From the cell containing the given text, extract its center point as (x, y) coordinate. 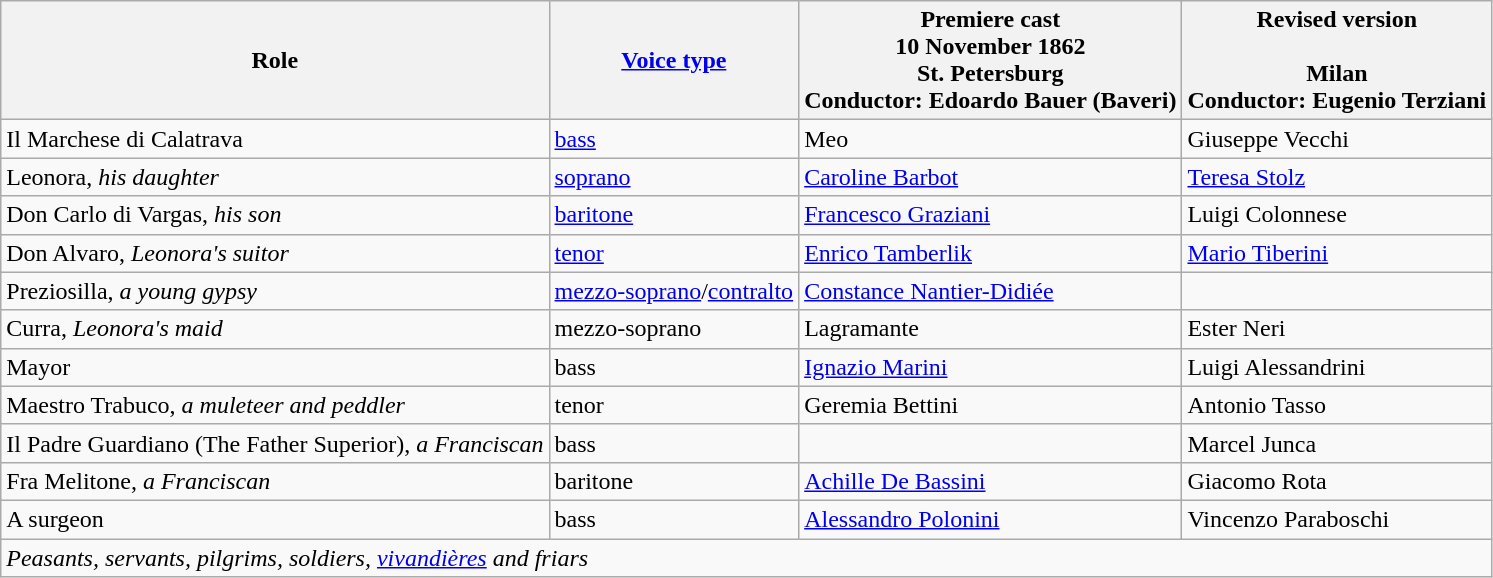
Voice type (674, 60)
Fra Melitone, a Franciscan (275, 481)
Peasants, servants, pilgrims, soldiers, vivandières and friars (746, 557)
Preziosilla, a young gypsy (275, 291)
Teresa Stolz (1337, 177)
Il Marchese di Calatrava (275, 139)
Marcel Junca (1337, 443)
Mayor (275, 367)
Giuseppe Vecchi (1337, 139)
Curra, Leonora's maid (275, 329)
Revised versionMilanConductor: Eugenio Terziani (1337, 60)
Luigi Alessandrini (1337, 367)
mezzo-soprano (674, 329)
Constance Nantier-Didiée (990, 291)
Don Alvaro, Leonora's suitor (275, 253)
Geremia Bettini (990, 405)
Mario Tiberini (1337, 253)
Ignazio Marini (990, 367)
Lagramante (990, 329)
Premiere cast10 November 1862St. PetersburgConductor: Edoardo Bauer (Baveri) (990, 60)
Antonio Tasso (1337, 405)
A surgeon (275, 519)
soprano (674, 177)
Giacomo Rota (1337, 481)
Vincenzo Paraboschi (1337, 519)
Il Padre Guardiano (The Father Superior), a Franciscan (275, 443)
Achille De Bassini (990, 481)
Leonora, his daughter (275, 177)
Francesco Graziani (990, 215)
Enrico Tamberlik (990, 253)
Alessandro Polonini (990, 519)
Ester Neri (1337, 329)
Maestro Trabuco, a muleteer and peddler (275, 405)
Meo (990, 139)
Role (275, 60)
mezzo-soprano/contralto (674, 291)
Caroline Barbot (990, 177)
Luigi Colonnese (1337, 215)
Don Carlo di Vargas, his son (275, 215)
